Determine the [X, Y] coordinate at the center of the cell enclosing the given text.  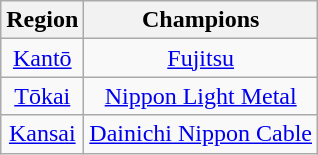
Kantō [42, 58]
Dainichi Nippon Cable [201, 134]
Kansai [42, 134]
Fujitsu [201, 58]
Region [42, 20]
Tōkai [42, 96]
Nippon Light Metal [201, 96]
Champions [201, 20]
